Pinpoint the cell where the given text exists, returning its (x, y) midpoint coordinate. 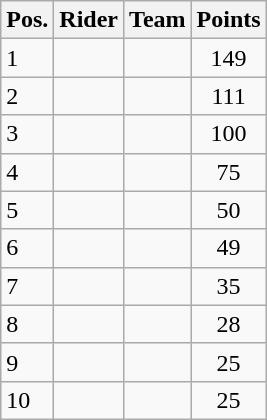
1 (28, 58)
35 (228, 286)
7 (28, 286)
Rider (89, 20)
100 (228, 134)
50 (228, 210)
10 (28, 400)
111 (228, 96)
8 (28, 324)
5 (28, 210)
3 (28, 134)
28 (228, 324)
Team (158, 20)
49 (228, 248)
149 (228, 58)
Pos. (28, 20)
4 (28, 172)
75 (228, 172)
6 (28, 248)
2 (28, 96)
9 (28, 362)
Points (228, 20)
